Extract the (X, Y) coordinate from the center of the cell holding the provided text.  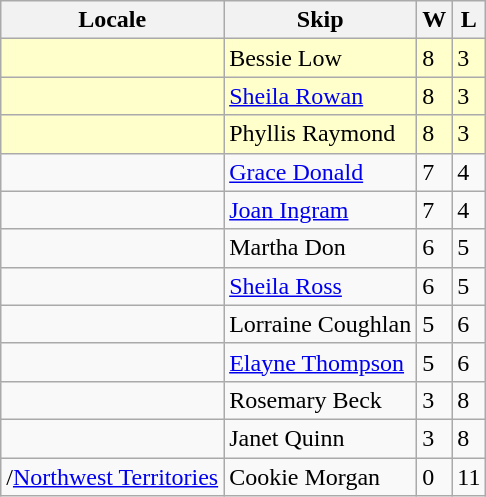
Sheila Rowan (320, 96)
11 (469, 477)
0 (434, 477)
Joan Ingram (320, 210)
Rosemary Beck (320, 400)
Martha Don (320, 248)
/Northwest Territories (112, 477)
L (469, 20)
Skip (320, 20)
Bessie Low (320, 58)
Elayne Thompson (320, 362)
Lorraine Coughlan (320, 324)
Cookie Morgan (320, 477)
Janet Quinn (320, 438)
Sheila Ross (320, 286)
Phyllis Raymond (320, 134)
Locale (112, 20)
W (434, 20)
Grace Donald (320, 172)
